Return the [X, Y] coordinate for the center point of the cell that contains the specified text.  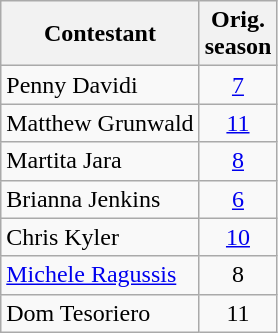
10 [238, 237]
Chris Kyler [100, 237]
6 [238, 199]
Michele Ragussis [100, 275]
Martita Jara [100, 161]
Contestant [100, 34]
7 [238, 85]
Brianna Jenkins [100, 199]
Penny Davidi [100, 85]
Orig.season [238, 34]
Dom Tesoriero [100, 313]
Matthew Grunwald [100, 123]
